Return the [X, Y] coordinate for the center point of the cell that contains the specified text.  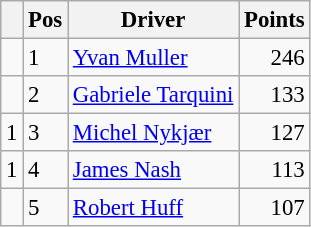
Yvan Muller [154, 58]
4 [46, 170]
107 [274, 208]
James Nash [154, 170]
Points [274, 20]
127 [274, 133]
Robert Huff [154, 208]
Michel Nykjær [154, 133]
246 [274, 58]
Driver [154, 20]
3 [46, 133]
Gabriele Tarquini [154, 95]
133 [274, 95]
5 [46, 208]
2 [46, 95]
Pos [46, 20]
113 [274, 170]
